Capture the cell that displays the provided text and extract its [X, Y] central coordinate. 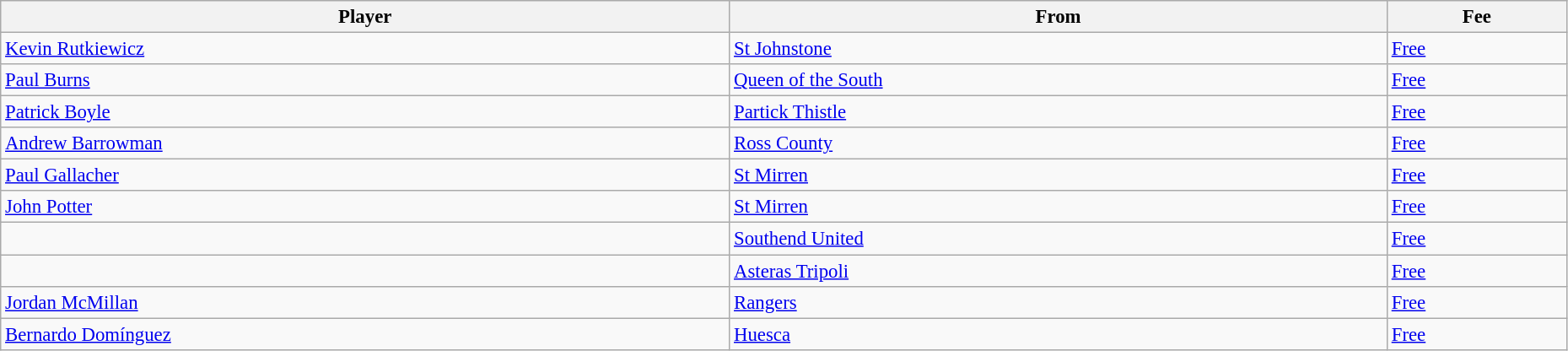
Southend United [1059, 239]
Huesca [1059, 334]
Player [365, 17]
Patrick Boyle [365, 112]
John Potter [365, 207]
Paul Burns [365, 80]
Bernardo Domínguez [365, 334]
Asteras Tripoli [1059, 271]
Jordan McMillan [365, 302]
St Johnstone [1059, 49]
Partick Thistle [1059, 112]
Queen of the South [1059, 80]
From [1059, 17]
Rangers [1059, 302]
Fee [1476, 17]
Paul Gallacher [365, 175]
Ross County [1059, 143]
Kevin Rutkiewicz [365, 49]
Andrew Barrowman [365, 143]
